Determine the (x, y) coordinate at the center of the cell enclosing the given text.  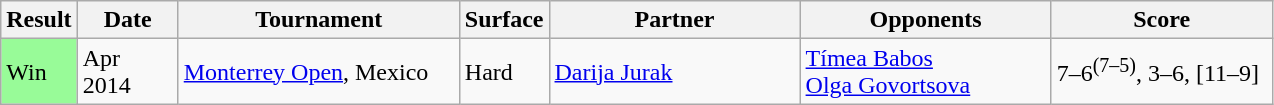
Darija Jurak (674, 72)
Partner (674, 20)
Win (39, 72)
Hard (504, 72)
Surface (504, 20)
Result (39, 20)
Tournament (318, 20)
7–6(7–5), 3–6, [11–9] (1162, 72)
Monterrey Open, Mexico (318, 72)
Tímea Babos Olga Govortsova (926, 72)
Score (1162, 20)
Date (128, 20)
Apr 2014 (128, 72)
Opponents (926, 20)
